Pinpoint the cell where the given text exists, returning its [x, y] midpoint coordinate. 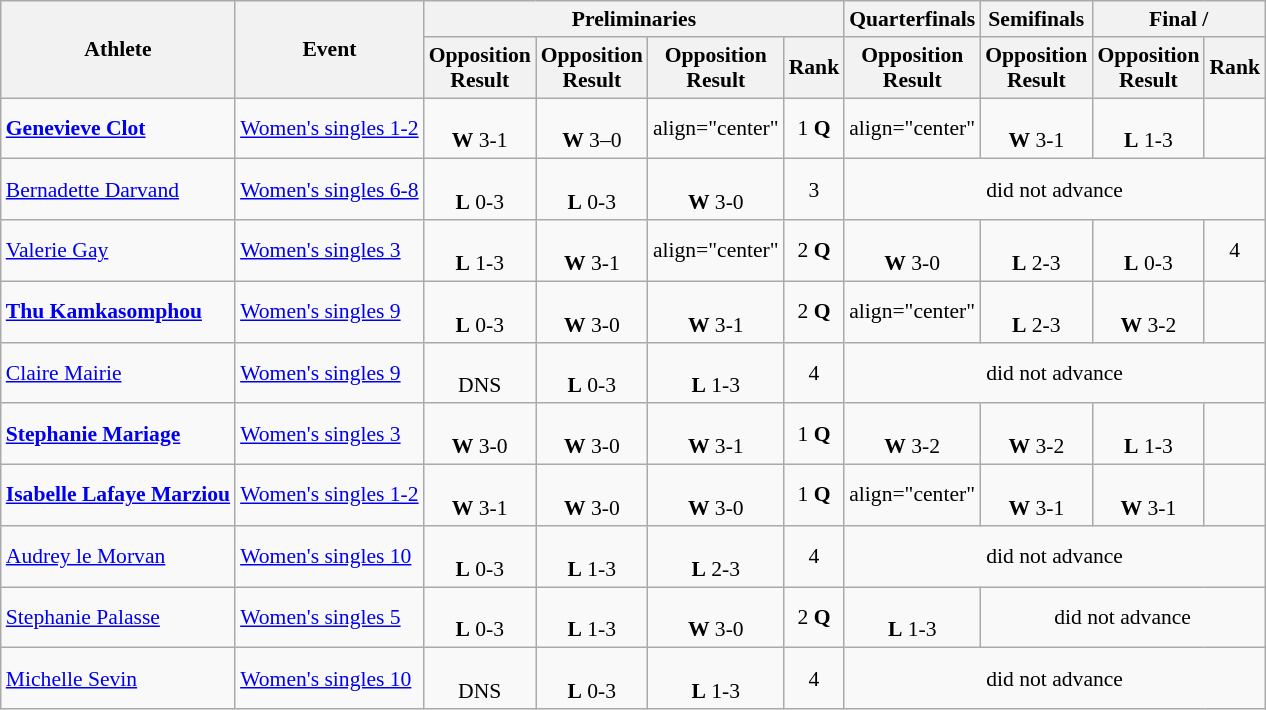
Claire Mairie [118, 372]
Semifinals [1036, 19]
Women's singles 6-8 [330, 190]
Audrey le Morvan [118, 556]
Isabelle Lafaye Marziou [118, 496]
Athlete [118, 50]
Stephanie Mariage [118, 434]
Quarterfinals [912, 19]
Valerie Gay [118, 250]
Genevieve Clot [118, 128]
Final / [1178, 19]
Preliminaries [634, 19]
Michelle Sevin [118, 678]
Women's singles 5 [330, 618]
W 3–0 [592, 128]
Thu Kamkasomphou [118, 312]
Event [330, 50]
Bernadette Darvand [118, 190]
Stephanie Palasse [118, 618]
3 [814, 190]
